Return the (x, y) coordinate for the center point of the cell that contains the specified text.  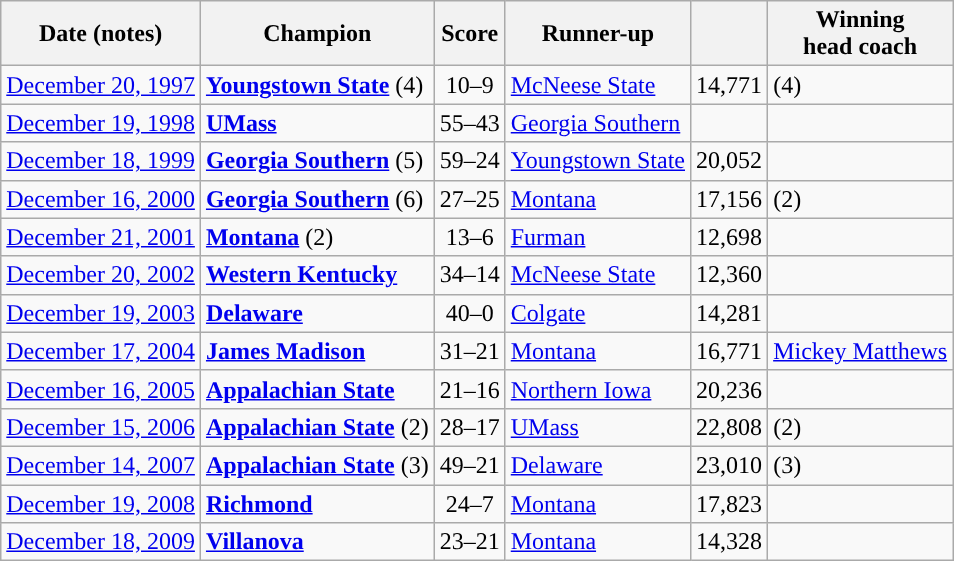
12,360 (730, 275)
Western Kentucky (317, 275)
20,052 (730, 161)
12,698 (730, 237)
December 17, 2004 (101, 351)
Georgia Southern (5) (317, 161)
Appalachian State (3) (317, 465)
Youngstown State (598, 161)
23–21 (470, 542)
14,281 (730, 313)
December 18, 2009 (101, 542)
Winninghead coach (860, 34)
17,823 (730, 503)
Appalachian State (2) (317, 427)
Youngstown State (4) (317, 85)
December 20, 2002 (101, 275)
40–0 (470, 313)
Mickey Matthews (860, 351)
Georgia Southern (598, 123)
Northern Iowa (598, 389)
Colgate (598, 313)
Richmond (317, 503)
34–14 (470, 275)
December 15, 2006 (101, 427)
10–9 (470, 85)
December 19, 1998 (101, 123)
December 21, 2001 (101, 237)
Georgia Southern (6) (317, 199)
14,328 (730, 542)
59–24 (470, 161)
December 16, 2000 (101, 199)
55–43 (470, 123)
27–25 (470, 199)
December 19, 2008 (101, 503)
Runner-up (598, 34)
31–21 (470, 351)
James Madison (317, 351)
December 18, 1999 (101, 161)
49–21 (470, 465)
28–17 (470, 427)
Villanova (317, 542)
Date (notes) (101, 34)
Score (470, 34)
22,808 (730, 427)
(4) (860, 85)
Appalachian State (317, 389)
21–16 (470, 389)
Montana (2) (317, 237)
24–7 (470, 503)
16,771 (730, 351)
December 14, 2007 (101, 465)
Champion (317, 34)
23,010 (730, 465)
December 20, 1997 (101, 85)
Furman (598, 237)
(3) (860, 465)
13–6 (470, 237)
20,236 (730, 389)
December 19, 2003 (101, 313)
December 16, 2005 (101, 389)
14,771 (730, 85)
17,156 (730, 199)
